Return [x, y] of the center of cell containing provided text 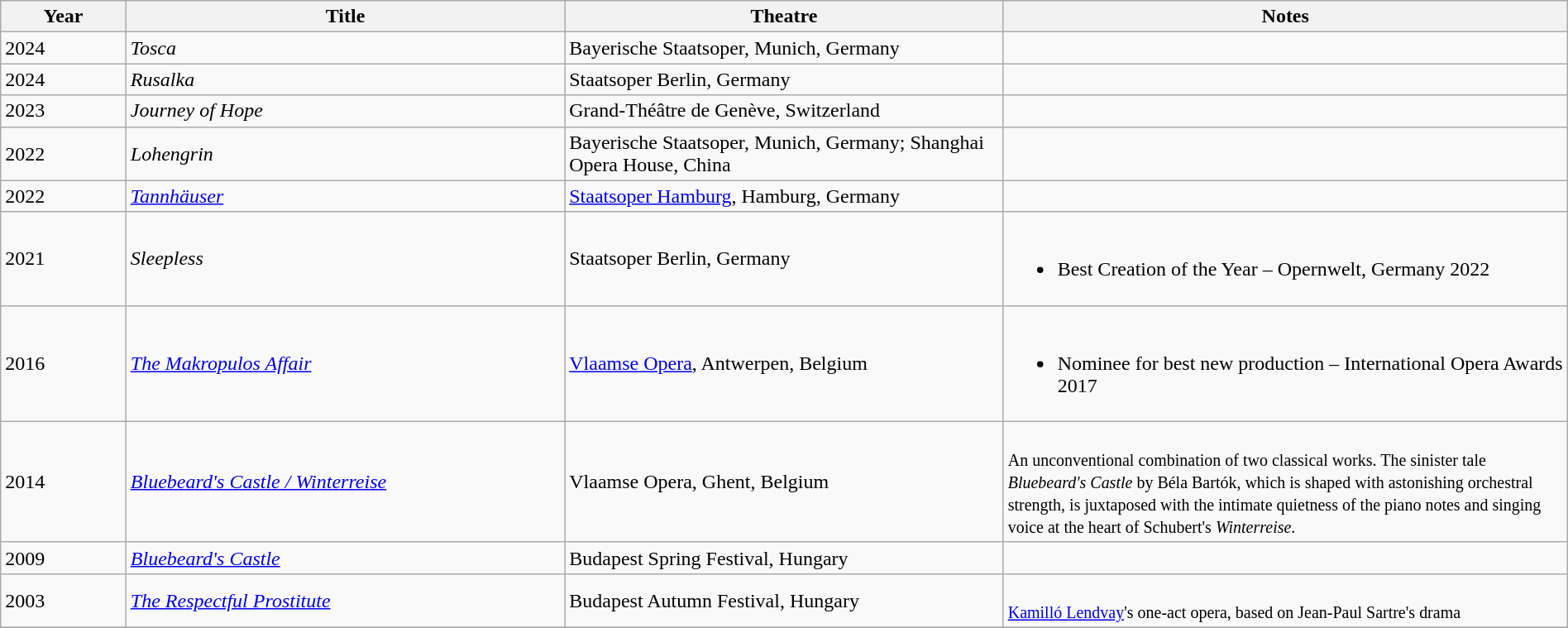
2003 [64, 601]
Tosca [345, 48]
Nominee for best new production – International Opera Awards 2017 [1285, 363]
Bluebeard's Castle [345, 558]
Budapest Autumn Festival, Hungary [784, 601]
Lohengrin [345, 154]
Vlaamse Opera, Antwerpen, Belgium [784, 363]
Bayerische Staatsoper, Munich, Germany; Shanghai Opera House, China [784, 154]
Theatre [784, 17]
Tannhäuser [345, 196]
Bluebeard's Castle / Winterreise [345, 482]
Title [345, 17]
Bayerische Staatsoper, Munich, Germany [784, 48]
Kamilló Lendvay's one-act opera, based on Jean-Paul Sartre's drama [1285, 601]
2023 [64, 111]
The Makropulos Affair [345, 363]
Sleepless [345, 258]
Rusalka [345, 79]
The Respectful Prostitute [345, 601]
Year [64, 17]
2021 [64, 258]
2014 [64, 482]
Staatsoper Hamburg, Hamburg, Germany [784, 196]
Budapest Spring Festival, Hungary [784, 558]
2009 [64, 558]
2016 [64, 363]
Grand-Théâtre de Genève, Switzerland [784, 111]
Journey of Hope [345, 111]
Vlaamse Opera, Ghent, Belgium [784, 482]
Notes [1285, 17]
Best Creation of the Year – Opernwelt, Germany 2022 [1285, 258]
